Scan for the cell matching the given text and deliver its (X, Y) coordinate at center. 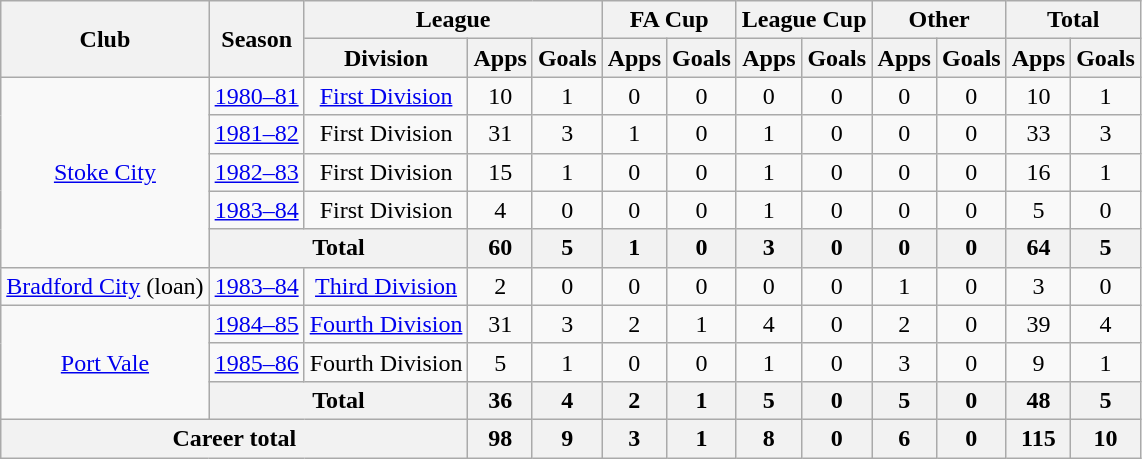
16 (1038, 172)
Port Vale (105, 362)
Season (256, 39)
League (453, 20)
1981–82 (256, 134)
1984–85 (256, 324)
8 (768, 438)
1982–83 (256, 172)
115 (1038, 438)
6 (904, 438)
36 (500, 400)
League Cup (804, 20)
64 (1038, 248)
60 (500, 248)
FA Cup (669, 20)
Third Division (386, 286)
Division (386, 58)
1980–81 (256, 96)
Club (105, 39)
Other (939, 20)
48 (1038, 400)
39 (1038, 324)
15 (500, 172)
Stoke City (105, 172)
Bradford City (loan) (105, 286)
33 (1038, 134)
Career total (234, 438)
98 (500, 438)
1985–86 (256, 362)
